For the text-containing cell, return its midpoint in (X, Y) coordinate format. 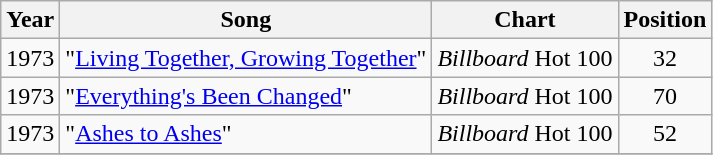
"Ashes to Ashes" (246, 134)
Chart (525, 20)
70 (665, 96)
Position (665, 20)
32 (665, 58)
"Everything's Been Changed" (246, 96)
"Living Together, Growing Together" (246, 58)
52 (665, 134)
Song (246, 20)
Year (30, 20)
